Return [x, y] of the center of cell containing provided text 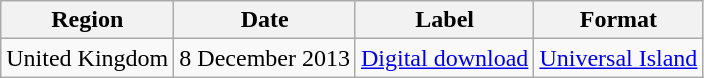
Label [444, 20]
Date [265, 20]
Digital download [444, 58]
8 December 2013 [265, 58]
Universal Island [618, 58]
Region [88, 20]
Format [618, 20]
United Kingdom [88, 58]
